Identify which cell holds the provided text, then report its (x, y) central coordinate. 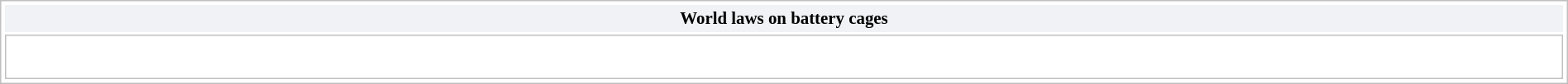
World laws on battery cages (784, 18)
